Provide the (X, Y) coordinate of the cell's center where the given text is located.  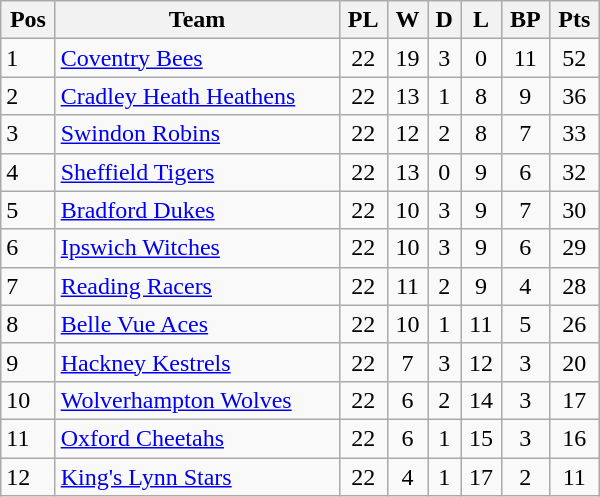
Ipswich Witches (197, 248)
Oxford Cheetahs (197, 438)
36 (574, 96)
BP (525, 20)
Hackney Kestrels (197, 362)
Bradford Dukes (197, 210)
28 (574, 286)
20 (574, 362)
Belle Vue Aces (197, 324)
52 (574, 58)
L (482, 20)
29 (574, 248)
Pts (574, 20)
30 (574, 210)
King's Lynn Stars (197, 477)
Pos (28, 20)
Swindon Robins (197, 134)
Sheffield Tigers (197, 172)
Reading Racers (197, 286)
19 (408, 58)
26 (574, 324)
14 (482, 400)
PL (363, 20)
33 (574, 134)
15 (482, 438)
W (408, 20)
Cradley Heath Heathens (197, 96)
Team (197, 20)
16 (574, 438)
Wolverhampton Wolves (197, 400)
32 (574, 172)
D (444, 20)
Coventry Bees (197, 58)
